From the cell containing the given text, extract its center point as [X, Y] coordinate. 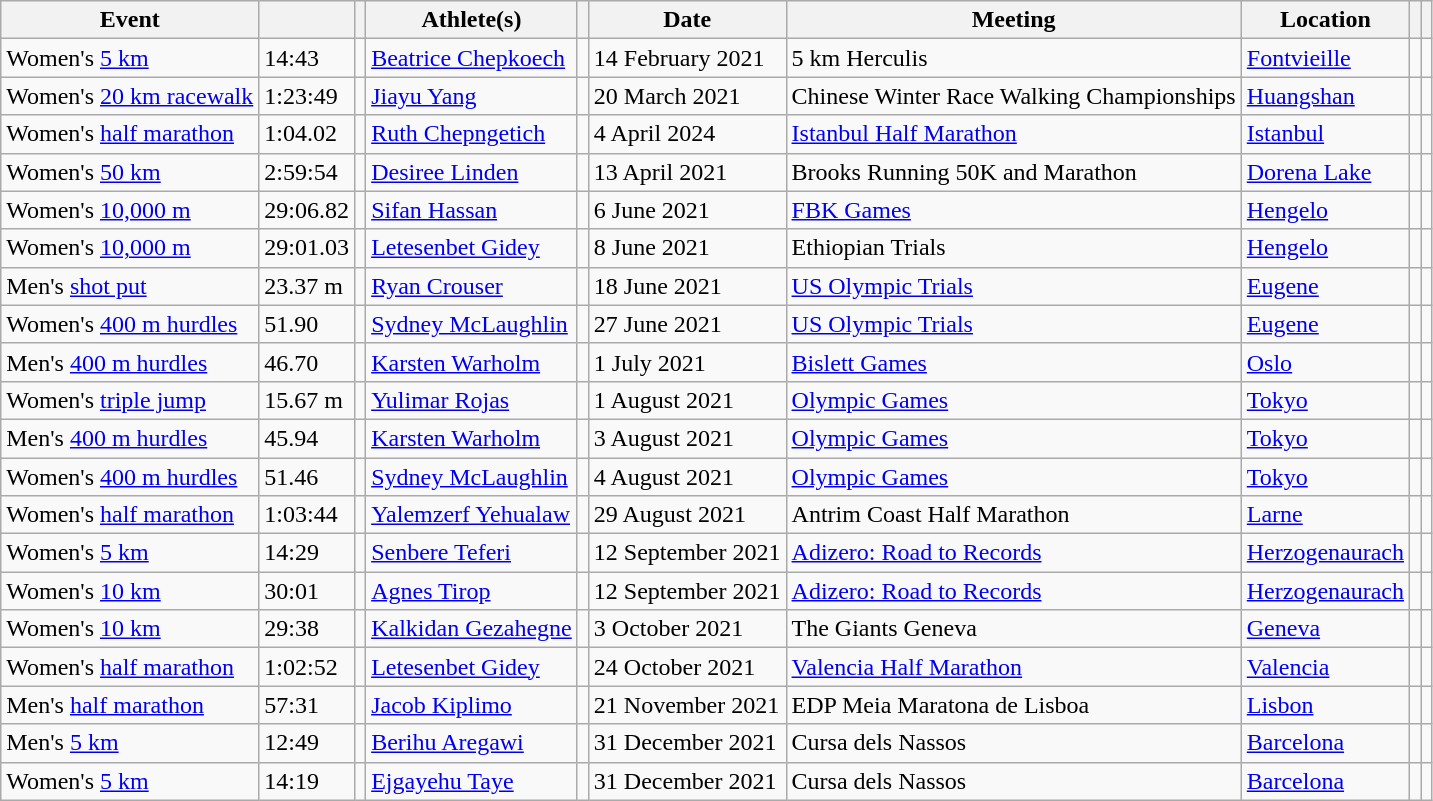
Athlete(s) [472, 20]
27 June 2021 [687, 324]
1:02:52 [307, 667]
Men's half marathon [130, 705]
18 June 2021 [687, 286]
Valencia [1325, 667]
29:38 [307, 629]
Senbere Teferi [472, 553]
Men's 5 km [130, 743]
Location [1325, 20]
Valencia Half Marathon [1014, 667]
4 August 2021 [687, 477]
23.37 m [307, 286]
Ejgayehu Taye [472, 781]
EDP Meia Maratona de Lisboa [1014, 705]
Women's triple jump [130, 400]
14 February 2021 [687, 58]
Kalkidan Gezahegne [472, 629]
8 June 2021 [687, 248]
1:03:44 [307, 515]
Women's 20 km racewalk [130, 96]
Event [130, 20]
Agnes Tirop [472, 591]
46.70 [307, 362]
Beatrice Chepkoech [472, 58]
Istanbul [1325, 134]
29:06.82 [307, 210]
Ruth Chepngetich [472, 134]
2:59:54 [307, 172]
1 July 2021 [687, 362]
51.46 [307, 477]
Meeting [1014, 20]
3 October 2021 [687, 629]
Brooks Running 50K and Marathon [1014, 172]
1:23:49 [307, 96]
6 June 2021 [687, 210]
30:01 [307, 591]
Dorena Lake [1325, 172]
12:49 [307, 743]
Antrim Coast Half Marathon [1014, 515]
1:04.02 [307, 134]
15.67 m [307, 400]
Jiayu Yang [472, 96]
13 April 2021 [687, 172]
Chinese Winter Race Walking Championships [1014, 96]
Huangshan [1325, 96]
Lisbon [1325, 705]
29:01.03 [307, 248]
14:43 [307, 58]
45.94 [307, 438]
The Giants Geneva [1014, 629]
3 August 2021 [687, 438]
Larne [1325, 515]
14:19 [307, 781]
Women's 50 km [130, 172]
Oslo [1325, 362]
20 March 2021 [687, 96]
51.90 [307, 324]
Ethiopian Trials [1014, 248]
Fontvieille [1325, 58]
Berihu Aregawi [472, 743]
Date [687, 20]
1 August 2021 [687, 400]
FBK Games [1014, 210]
5 km Herculis [1014, 58]
21 November 2021 [687, 705]
Men's shot put [130, 286]
Yulimar Rojas [472, 400]
Jacob Kiplimo [472, 705]
4 April 2024 [687, 134]
57:31 [307, 705]
14:29 [307, 553]
Geneva [1325, 629]
24 October 2021 [687, 667]
Yalemzerf Yehualaw [472, 515]
Bislett Games [1014, 362]
Istanbul Half Marathon [1014, 134]
Sifan Hassan [472, 210]
Ryan Crouser [472, 286]
Desiree Linden [472, 172]
29 August 2021 [687, 515]
